Extract the [X, Y] coordinate from the center of the cell holding the provided text.  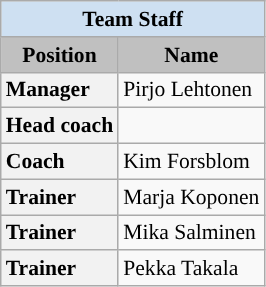
Head coach⁣ [60, 126]
Mika Salminen⁣ [191, 233]
Name [191, 55]
Position [60, 55]
Pirjo Lehtonen⁣ [191, 90]
Team Staff⁣ [133, 19]
Pekka Takala⁣ [191, 269]
Marja Koponen⁣ [191, 197]
Kim Forsblom⁣ [191, 162]
⁣⁣ [191, 126]
Coach⁣ [60, 162]
Manager⁣ [60, 90]
